For the text-containing cell, return its midpoint in [X, Y] coordinate format. 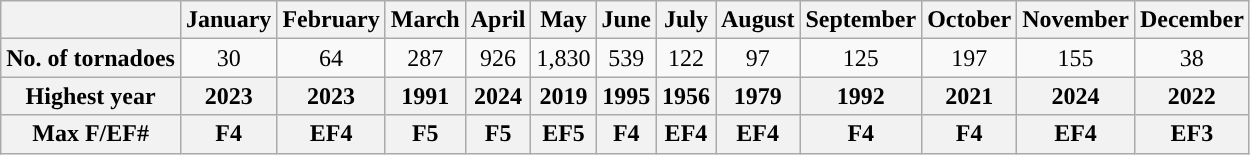
155 [1076, 58]
197 [970, 58]
926 [498, 58]
December [1192, 20]
May [564, 20]
February [331, 20]
August [758, 20]
38 [1192, 58]
1992 [861, 96]
July [686, 20]
June [626, 20]
64 [331, 58]
1956 [686, 96]
Highest year [91, 96]
October [970, 20]
November [1076, 20]
2021 [970, 96]
2022 [1192, 96]
1,830 [564, 58]
Max F/EF# [91, 134]
287 [425, 58]
122 [686, 58]
EF3 [1192, 134]
1979 [758, 96]
EF5 [564, 134]
January [228, 20]
125 [861, 58]
97 [758, 58]
April [498, 20]
539 [626, 58]
30 [228, 58]
2019 [564, 96]
March [425, 20]
No. of tornadoes [91, 58]
1991 [425, 96]
September [861, 20]
1995 [626, 96]
